Identify which cell holds the provided text, then report its [x, y] central coordinate. 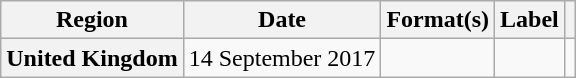
Format(s) [438, 20]
14 September 2017 [282, 58]
Date [282, 20]
Label [530, 20]
Region [92, 20]
United Kingdom [92, 58]
